Determine the (x, y) coordinate at the center of the cell enclosing the given text.  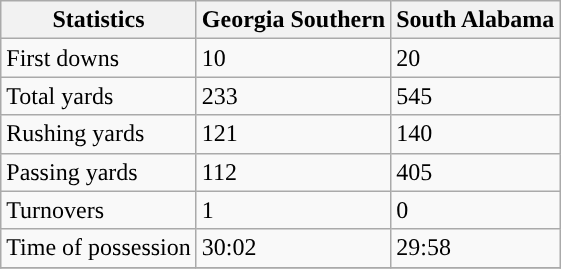
Georgia Southern (293, 20)
Passing yards (99, 172)
140 (476, 134)
20 (476, 58)
Statistics (99, 20)
Time of possession (99, 248)
Total yards (99, 96)
South Alabama (476, 20)
121 (293, 134)
0 (476, 210)
112 (293, 172)
1 (293, 210)
Rushing yards (99, 134)
Turnovers (99, 210)
29:58 (476, 248)
10 (293, 58)
233 (293, 96)
30:02 (293, 248)
405 (476, 172)
545 (476, 96)
First downs (99, 58)
